Capture the cell that displays the provided text and extract its [X, Y] central coordinate. 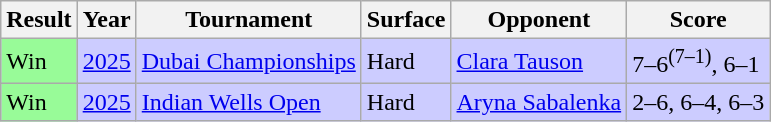
7–6(7–1), 6–1 [698, 62]
Indian Wells Open [248, 102]
Dubai Championships [248, 62]
Tournament [248, 20]
Score [698, 20]
Surface [406, 20]
Aryna Sabalenka [539, 102]
Clara Tauson [539, 62]
Year [106, 20]
Result [39, 20]
Opponent [539, 20]
2–6, 6–4, 6–3 [698, 102]
